From the cell containing the given text, extract its center point as [X, Y] coordinate. 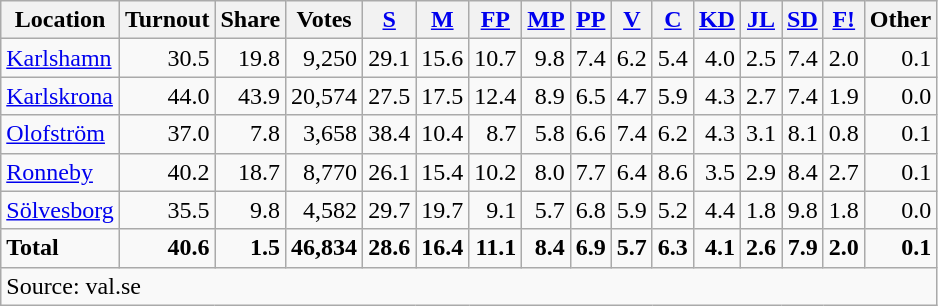
8.0 [546, 172]
V [632, 20]
Share [250, 20]
30.5 [167, 58]
38.4 [390, 134]
15.4 [442, 172]
8.1 [803, 134]
1.9 [844, 96]
4.4 [716, 210]
15.6 [442, 58]
17.5 [442, 96]
6.9 [590, 248]
Total [60, 248]
43.9 [250, 96]
MP [546, 20]
37.0 [167, 134]
20,574 [324, 96]
4.7 [632, 96]
Source: val.se [469, 286]
2.6 [760, 248]
7.7 [590, 172]
0.8 [844, 134]
Votes [324, 20]
46,834 [324, 248]
PP [590, 20]
6.3 [672, 248]
4.0 [716, 58]
Turnout [167, 20]
Location [60, 20]
26.1 [390, 172]
F! [844, 20]
M [442, 20]
7.9 [803, 248]
JL [760, 20]
Sölvesborg [60, 210]
Karlskrona [60, 96]
40.2 [167, 172]
40.6 [167, 248]
18.7 [250, 172]
10.7 [496, 58]
5.8 [546, 134]
8,770 [324, 172]
5.2 [672, 210]
19.7 [442, 210]
5.4 [672, 58]
6.5 [590, 96]
8.9 [546, 96]
6.6 [590, 134]
9.1 [496, 210]
3,658 [324, 134]
27.5 [390, 96]
FP [496, 20]
Ronneby [60, 172]
6.4 [632, 172]
8.7 [496, 134]
C [672, 20]
S [390, 20]
44.0 [167, 96]
KD [716, 20]
29.1 [390, 58]
35.5 [167, 210]
12.4 [496, 96]
1.5 [250, 248]
2.9 [760, 172]
3.5 [716, 172]
SD [803, 20]
19.8 [250, 58]
6.8 [590, 210]
9,250 [324, 58]
2.5 [760, 58]
7.8 [250, 134]
4,582 [324, 210]
Karlshamn [60, 58]
Other [900, 20]
8.6 [672, 172]
16.4 [442, 248]
28.6 [390, 248]
3.1 [760, 134]
10.4 [442, 134]
Olofström [60, 134]
4.1 [716, 248]
29.7 [390, 210]
11.1 [496, 248]
10.2 [496, 172]
